Locate the cell with the specified text and output its (x, y) center coordinate. 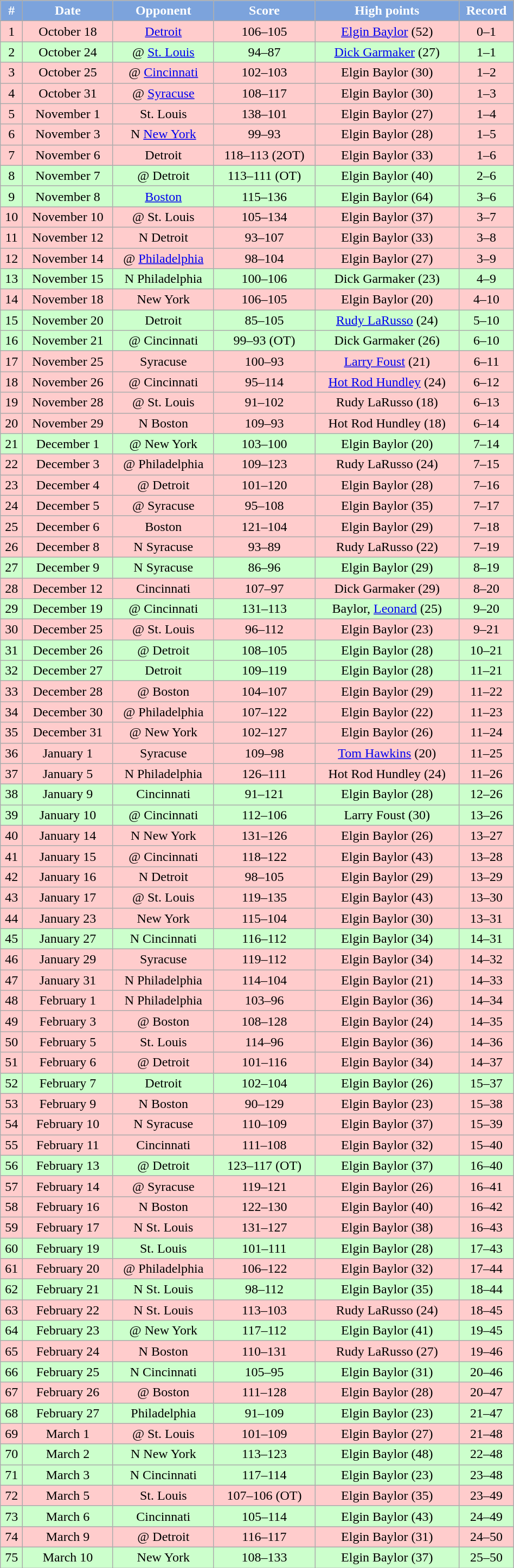
Baylor, Leonard (25) (387, 609)
Hot Rod Hundley (18) (387, 423)
February 21 (68, 1290)
January 10 (68, 815)
Elgin Baylor (22) (387, 712)
28 (12, 588)
13–31 (486, 918)
February 23 (68, 1331)
31 (12, 650)
1–3 (486, 93)
High points (387, 11)
November 26 (68, 382)
10–21 (486, 650)
56 (12, 1165)
7–17 (486, 506)
3 (12, 73)
116–112 (264, 939)
1–6 (486, 155)
November 29 (68, 423)
98–105 (264, 877)
24–50 (486, 1537)
December 9 (68, 567)
23–48 (486, 1475)
111–128 (264, 1392)
November 15 (68, 279)
January 14 (68, 835)
December 6 (68, 526)
29 (12, 609)
117–112 (264, 1331)
14–31 (486, 939)
Elgin Baylor (38) (387, 1227)
73 (12, 1516)
16–42 (486, 1207)
January 31 (68, 980)
March 3 (68, 1475)
Dick Garmaker (27) (387, 52)
6 (12, 134)
103–100 (264, 444)
11–26 (486, 774)
101–120 (264, 485)
11 (12, 237)
109–123 (264, 464)
95–108 (264, 506)
113–103 (264, 1310)
91–121 (264, 794)
February 24 (68, 1351)
December 3 (68, 464)
December 5 (68, 506)
101–109 (264, 1434)
108–105 (264, 650)
December 4 (68, 485)
Philadelphia (163, 1413)
25 (12, 526)
34 (12, 712)
January 16 (68, 877)
6–10 (486, 341)
6–13 (486, 403)
118–122 (264, 856)
2 (12, 52)
15–37 (486, 1083)
108–117 (264, 93)
December 27 (68, 671)
90–129 (264, 1104)
5 (12, 114)
February 19 (68, 1248)
October 24 (68, 52)
50 (12, 1042)
11–23 (486, 712)
December 8 (68, 547)
3–9 (486, 258)
February 25 (68, 1372)
37 (12, 774)
3–7 (486, 217)
85–105 (264, 320)
December 28 (68, 691)
48 (12, 1001)
March 10 (68, 1557)
114–104 (264, 980)
91–102 (264, 403)
4 (12, 93)
101–111 (264, 1248)
19–46 (486, 1351)
131–127 (264, 1227)
7–16 (486, 485)
44 (12, 918)
Larry Foust (21) (387, 361)
14–37 (486, 1062)
69 (12, 1434)
January 15 (68, 856)
118–113 (2OT) (264, 155)
December 25 (68, 630)
February 27 (68, 1413)
January 9 (68, 794)
November 14 (68, 258)
11–25 (486, 753)
November 10 (68, 217)
Record (486, 11)
Elgin Baylor (24) (387, 1021)
January 1 (68, 753)
116–117 (264, 1537)
14–36 (486, 1042)
70 (12, 1454)
13–26 (486, 815)
112–106 (264, 815)
20 (12, 423)
November 21 (68, 341)
121–104 (264, 526)
7 (12, 155)
January 5 (68, 774)
November 25 (68, 361)
23 (12, 485)
Rudy LaRusso (27) (387, 1351)
49 (12, 1021)
10 (12, 217)
February 5 (68, 1042)
93–107 (264, 237)
1–5 (486, 134)
104–107 (264, 691)
3–8 (486, 237)
February 10 (68, 1124)
75 (12, 1557)
Larry Foust (30) (387, 815)
13–28 (486, 856)
Dick Garmaker (23) (387, 279)
5–10 (486, 320)
2–6 (486, 176)
39 (12, 815)
94–87 (264, 52)
19–45 (486, 1331)
December 31 (68, 733)
98–112 (264, 1290)
1–2 (486, 73)
100–106 (264, 279)
21 (12, 444)
February 9 (68, 1104)
13–30 (486, 897)
32 (12, 671)
November 3 (68, 134)
February 1 (68, 1001)
February 22 (68, 1310)
12 (12, 258)
9 (12, 196)
119–121 (264, 1186)
1–4 (486, 114)
58 (12, 1207)
16–40 (486, 1165)
November 18 (68, 300)
117–114 (264, 1475)
Elgin Baylor (52) (387, 31)
103–96 (264, 1001)
102–103 (264, 73)
35 (12, 733)
Dick Garmaker (29) (387, 588)
7–19 (486, 547)
4–9 (486, 279)
December 26 (68, 650)
109–98 (264, 753)
101–116 (264, 1062)
107–97 (264, 588)
59 (12, 1227)
11–24 (486, 733)
96–112 (264, 630)
43 (12, 897)
February 6 (68, 1062)
109–119 (264, 671)
21–48 (486, 1434)
131–113 (264, 609)
February 7 (68, 1083)
115–136 (264, 196)
9–21 (486, 630)
108–128 (264, 1021)
Elgin Baylor (48) (387, 1454)
15–39 (486, 1124)
109–93 (264, 423)
7–18 (486, 526)
30 (12, 630)
111–108 (264, 1145)
99–93 (264, 134)
11–21 (486, 671)
17–44 (486, 1269)
November 6 (68, 155)
108–133 (264, 1557)
113–123 (264, 1454)
126–111 (264, 774)
16–41 (486, 1186)
November 7 (68, 176)
19 (12, 403)
November 28 (68, 403)
42 (12, 877)
8 (12, 176)
February 20 (68, 1269)
November 1 (68, 114)
15–40 (486, 1145)
66 (12, 1372)
December 30 (68, 712)
102–127 (264, 733)
3–6 (486, 196)
1–1 (486, 52)
71 (12, 1475)
Rudy LaRusso (18) (387, 403)
63 (12, 1310)
41 (12, 856)
Dick Garmaker (26) (387, 341)
November 8 (68, 196)
119–112 (264, 960)
38 (12, 794)
62 (12, 1290)
51 (12, 1062)
113–111 (OT) (264, 176)
12–26 (486, 794)
14–33 (486, 980)
Elgin Baylor (41) (387, 1331)
18–44 (486, 1290)
15 (12, 320)
March 2 (68, 1454)
107–106 (OT) (264, 1495)
91–109 (264, 1413)
March 9 (68, 1537)
16–43 (486, 1227)
November 20 (68, 320)
14–34 (486, 1001)
February 14 (68, 1186)
January 29 (68, 960)
102–104 (264, 1083)
22 (12, 464)
7–15 (486, 464)
46 (12, 960)
February 26 (68, 1392)
February 13 (68, 1165)
93–89 (264, 547)
26 (12, 547)
110–109 (264, 1124)
March 5 (68, 1495)
105–134 (264, 217)
0–1 (486, 31)
December 19 (68, 609)
8–19 (486, 567)
110–131 (264, 1351)
52 (12, 1083)
13 (12, 279)
114–96 (264, 1042)
22–48 (486, 1454)
55 (12, 1145)
18 (12, 382)
Elgin Baylor (21) (387, 980)
March 6 (68, 1516)
27 (12, 567)
6–14 (486, 423)
November 12 (68, 237)
24–49 (486, 1516)
53 (12, 1104)
74 (12, 1537)
68 (12, 1413)
115–104 (264, 918)
65 (12, 1351)
98–104 (264, 258)
107–122 (264, 712)
131–126 (264, 835)
Score (264, 11)
122–130 (264, 1207)
January 17 (68, 897)
106–122 (264, 1269)
14–32 (486, 960)
October 31 (68, 93)
4–10 (486, 300)
# (12, 11)
105–114 (264, 1516)
December 12 (68, 588)
13–27 (486, 835)
61 (12, 1269)
7–14 (486, 444)
40 (12, 835)
17–43 (486, 1248)
October 18 (68, 31)
100–93 (264, 361)
99–93 (OT) (264, 341)
17 (12, 361)
57 (12, 1186)
March 1 (68, 1434)
64 (12, 1331)
6–11 (486, 361)
21–47 (486, 1413)
Rudy LaRusso (22) (387, 547)
14–35 (486, 1021)
1 (12, 31)
119–135 (264, 897)
February 16 (68, 1207)
138–101 (264, 114)
6–12 (486, 382)
60 (12, 1248)
January 23 (68, 918)
Tom Hawkins (20) (387, 753)
24 (12, 506)
11–22 (486, 691)
Date (68, 11)
33 (12, 691)
Elgin Baylor (64) (387, 196)
20–46 (486, 1372)
67 (12, 1392)
February 11 (68, 1145)
December 1 (68, 444)
9–20 (486, 609)
105–95 (264, 1372)
January 27 (68, 939)
8–20 (486, 588)
95–114 (264, 382)
13–29 (486, 877)
February 17 (68, 1227)
14 (12, 300)
23–49 (486, 1495)
72 (12, 1495)
123–117 (OT) (264, 1165)
25–50 (486, 1557)
47 (12, 980)
16 (12, 341)
54 (12, 1124)
20–47 (486, 1392)
February 3 (68, 1021)
15–38 (486, 1104)
45 (12, 939)
86–96 (264, 567)
36 (12, 753)
18–45 (486, 1310)
Opponent (163, 11)
October 25 (68, 73)
